Provide the [x, y] coordinate of the cell's center where the given text is located.  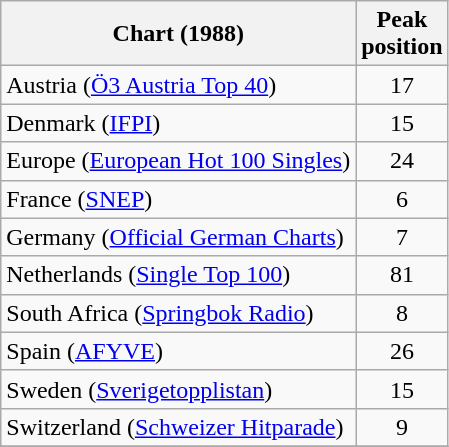
7 [402, 237]
Denmark (IFPI) [178, 123]
Switzerland (Schweizer Hitparade) [178, 427]
24 [402, 161]
South Africa (Springbok Radio) [178, 313]
6 [402, 199]
Netherlands (Single Top 100) [178, 275]
81 [402, 275]
Germany (Official German Charts) [178, 237]
Austria (Ö3 Austria Top 40) [178, 85]
26 [402, 351]
Chart (1988) [178, 34]
Spain (AFYVE) [178, 351]
9 [402, 427]
17 [402, 85]
Sweden (Sverigetopplistan) [178, 389]
Peakposition [402, 34]
Europe (European Hot 100 Singles) [178, 161]
8 [402, 313]
France (SNEP) [178, 199]
